Find where the given text appears and provide that cell's center as (x, y) coordinate. 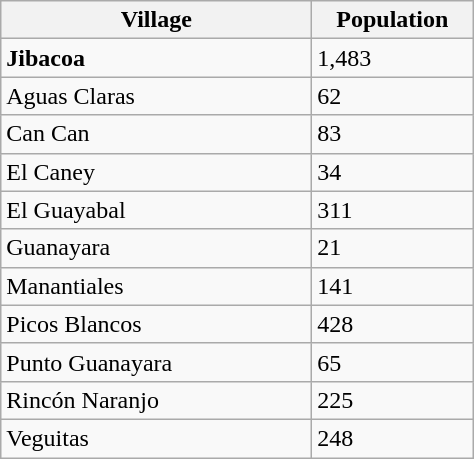
Jibacoa (156, 58)
Rincón Naranjo (156, 400)
83 (392, 134)
62 (392, 96)
Village (156, 20)
El Guayabal (156, 210)
65 (392, 362)
Manantiales (156, 286)
Veguitas (156, 438)
Punto Guanayara (156, 362)
141 (392, 286)
311 (392, 210)
248 (392, 438)
Population (392, 20)
Can Can (156, 134)
El Caney (156, 172)
Guanayara (156, 248)
428 (392, 324)
Aguas Claras (156, 96)
21 (392, 248)
225 (392, 400)
Picos Blancos (156, 324)
1,483 (392, 58)
34 (392, 172)
